Capture the cell that displays the provided text and extract its [x, y] central coordinate. 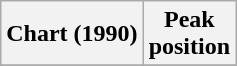
Peakposition [189, 34]
Chart (1990) [72, 34]
